Extract the (X, Y) coordinate from the center of the cell holding the provided text.  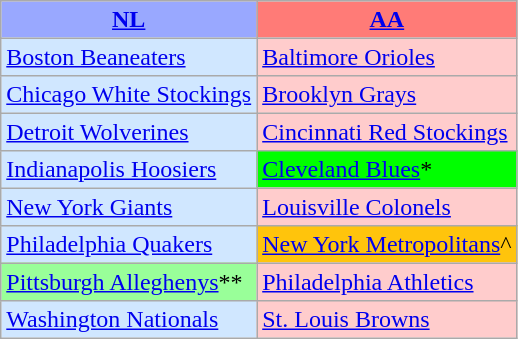
Philadelphia Athletics (387, 282)
Boston Beaneaters (129, 56)
Philadelphia Quakers (129, 244)
Cincinnati Red Stockings (387, 132)
St. Louis Browns (387, 318)
Indianapolis Hoosiers (129, 170)
Brooklyn Grays (387, 94)
Detroit Wolverines (129, 132)
Baltimore Orioles (387, 56)
AA (387, 20)
NL (129, 20)
New York Metropolitans^ (387, 244)
Chicago White Stockings (129, 94)
Cleveland Blues* (387, 170)
New York Giants (129, 206)
Pittsburgh Alleghenys** (129, 282)
Washington Nationals (129, 318)
Louisville Colonels (387, 206)
